Identify which cell holds the provided text, then report its [X, Y] central coordinate. 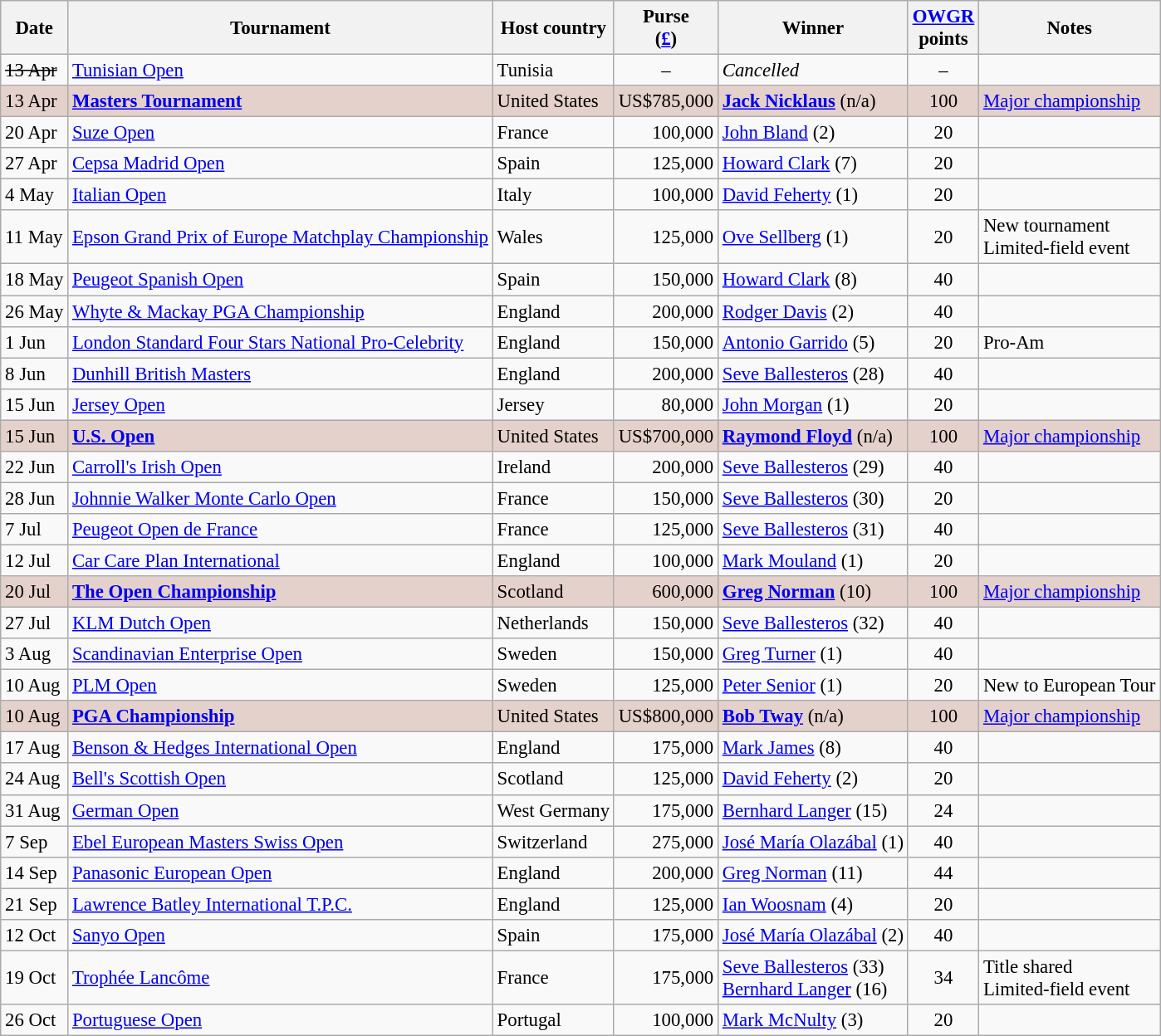
22 Jun [35, 467]
Seve Ballesteros (30) [812, 498]
Greg Turner (1) [812, 654]
Winner [812, 28]
Benson & Hedges International Open [281, 748]
José María Olazábal (1) [812, 842]
19 Oct [35, 978]
Bell's Scottish Open [281, 779]
US$700,000 [666, 436]
80,000 [666, 404]
New to European Tour [1070, 686]
31 Aug [35, 810]
20 Apr [35, 133]
Portugal [553, 1020]
Notes [1070, 28]
Mark James (8) [812, 748]
Seve Ballesteros (29) [812, 467]
Trophée Lancôme [281, 978]
Ebel European Masters Swiss Open [281, 842]
PLM Open [281, 686]
US$785,000 [666, 101]
21 Sep [35, 904]
275,000 [666, 842]
Switzerland [553, 842]
7 Jul [35, 530]
OWGRpoints [943, 28]
Whyte & Mackay PGA Championship [281, 311]
Bob Tway (n/a) [812, 716]
New tournamentLimited-field event [1070, 237]
Title sharedLimited-field event [1070, 978]
Bernhard Langer (15) [812, 810]
Cancelled [812, 71]
17 Aug [35, 748]
Epson Grand Prix of Europe Matchplay Championship [281, 237]
3 Aug [35, 654]
Howard Clark (7) [812, 164]
West Germany [553, 810]
Johnnie Walker Monte Carlo Open [281, 498]
Antonio Garrido (5) [812, 342]
Jersey Open [281, 404]
John Morgan (1) [812, 404]
Mark McNulty (3) [812, 1020]
Raymond Floyd (n/a) [812, 436]
José María Olazábal (2) [812, 936]
Greg Norman (10) [812, 592]
Wales [553, 237]
Seve Ballesteros (28) [812, 374]
14 Sep [35, 872]
Car Care Plan International [281, 560]
Tunisia [553, 71]
Sanyo Open [281, 936]
The Open Championship [281, 592]
Peugeot Open de France [281, 530]
24 [943, 810]
27 Apr [35, 164]
Carroll's Irish Open [281, 467]
600,000 [666, 592]
12 Oct [35, 936]
Seve Ballesteros (33) Bernhard Langer (16) [812, 978]
London Standard Four Stars National Pro-Celebrity [281, 342]
Seve Ballesteros (32) [812, 623]
Mark Mouland (1) [812, 560]
28 Jun [35, 498]
U.S. Open [281, 436]
Tournament [281, 28]
John Bland (2) [812, 133]
44 [943, 872]
11 May [35, 237]
Masters Tournament [281, 101]
Date [35, 28]
24 Aug [35, 779]
1 Jun [35, 342]
Ireland [553, 467]
US$800,000 [666, 716]
Howard Clark (8) [812, 280]
4 May [35, 195]
David Feherty (1) [812, 195]
Lawrence Batley International T.P.C. [281, 904]
Purse(£) [666, 28]
Peter Senior (1) [812, 686]
34 [943, 978]
Portuguese Open [281, 1020]
Host country [553, 28]
26 May [35, 311]
Netherlands [553, 623]
Scandinavian Enterprise Open [281, 654]
Tunisian Open [281, 71]
27 Jul [35, 623]
26 Oct [35, 1020]
20 Jul [35, 592]
Suze Open [281, 133]
German Open [281, 810]
Ove Sellberg (1) [812, 237]
Ian Woosnam (4) [812, 904]
Italian Open [281, 195]
Jersey [553, 404]
David Feherty (2) [812, 779]
Cepsa Madrid Open [281, 164]
Pro-Am [1070, 342]
KLM Dutch Open [281, 623]
Seve Ballesteros (31) [812, 530]
12 Jul [35, 560]
Jack Nicklaus (n/a) [812, 101]
Panasonic European Open [281, 872]
PGA Championship [281, 716]
Peugeot Spanish Open [281, 280]
Greg Norman (11) [812, 872]
Dunhill British Masters [281, 374]
7 Sep [35, 842]
18 May [35, 280]
Italy [553, 195]
8 Jun [35, 374]
Rodger Davis (2) [812, 311]
